Pinpoint the cell where the given text exists, returning its [x, y] midpoint coordinate. 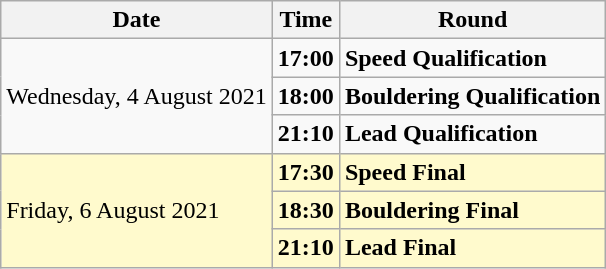
Round [472, 20]
Wednesday, 4 August 2021 [137, 96]
Bouldering Qualification [472, 96]
Speed Final [472, 172]
Speed Qualification [472, 58]
17:30 [306, 172]
Time [306, 20]
18:30 [306, 210]
18:00 [306, 96]
Lead Final [472, 248]
Date [137, 20]
Friday, 6 August 2021 [137, 210]
17:00 [306, 58]
Lead Qualification [472, 134]
Bouldering Final [472, 210]
